For the text-containing cell, return its midpoint in (x, y) coordinate format. 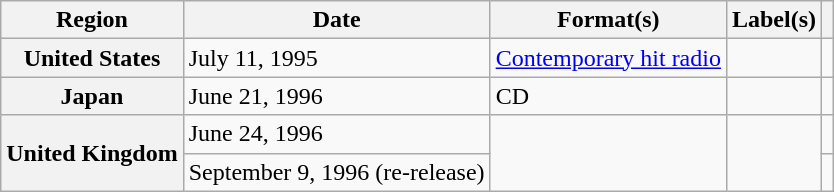
United Kingdom (92, 153)
Region (92, 20)
September 9, 1996 (re-release) (336, 172)
Label(s) (774, 20)
United States (92, 58)
July 11, 1995 (336, 58)
Japan (92, 96)
Contemporary hit radio (608, 58)
June 24, 1996 (336, 134)
June 21, 1996 (336, 96)
Date (336, 20)
Format(s) (608, 20)
CD (608, 96)
